For the text-containing cell, return its midpoint in (x, y) coordinate format. 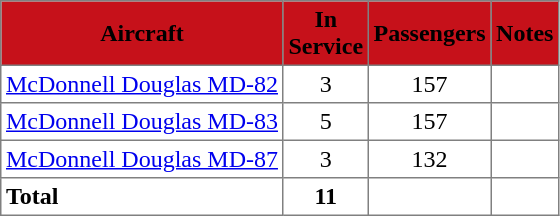
InService (326, 33)
McDonnell Douglas MD-87 (142, 159)
McDonnell Douglas MD-82 (142, 84)
McDonnell Douglas MD-83 (142, 122)
Notes (525, 33)
132 (429, 159)
Passengers (429, 33)
Aircraft (142, 33)
11 (326, 197)
5 (326, 122)
Total (142, 197)
